Extract the (x, y) coordinate from the center of the cell holding the provided text.  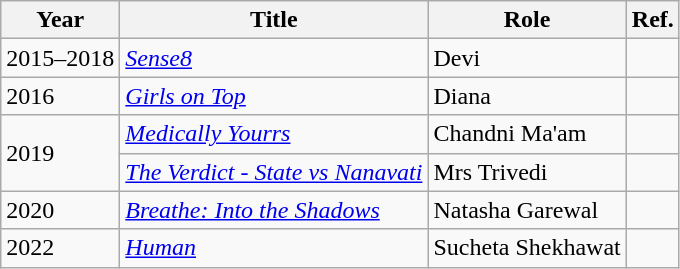
2022 (60, 248)
Medically Yourrs (274, 134)
Sucheta Shekhawat (527, 248)
Chandni Ma'am (527, 134)
2015–2018 (60, 58)
Year (60, 20)
Sense8 (274, 58)
Role (527, 20)
Mrs Trivedi (527, 172)
Natasha Garewal (527, 210)
Human (274, 248)
Diana (527, 96)
2019 (60, 153)
Ref. (652, 20)
Girls on Top (274, 96)
Title (274, 20)
Devi (527, 58)
Breathe: Into the Shadows (274, 210)
2016 (60, 96)
The Verdict - State vs Nanavati (274, 172)
2020 (60, 210)
